Find where the given text appears and provide that cell's center as (X, Y) coordinate. 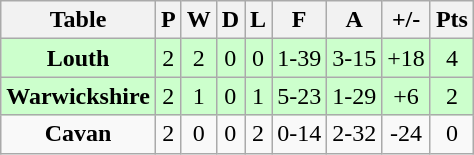
0-14 (300, 134)
A (354, 20)
1-39 (300, 58)
P (168, 20)
Cavan (78, 134)
+/- (406, 20)
W (198, 20)
2-32 (354, 134)
Louth (78, 58)
-24 (406, 134)
1-29 (354, 96)
5-23 (300, 96)
Table (78, 20)
D (230, 20)
Pts (452, 20)
3-15 (354, 58)
4 (452, 58)
+18 (406, 58)
F (300, 20)
Warwickshire (78, 96)
+6 (406, 96)
L (258, 20)
